From the cell containing the given text, extract its center point as [x, y] coordinate. 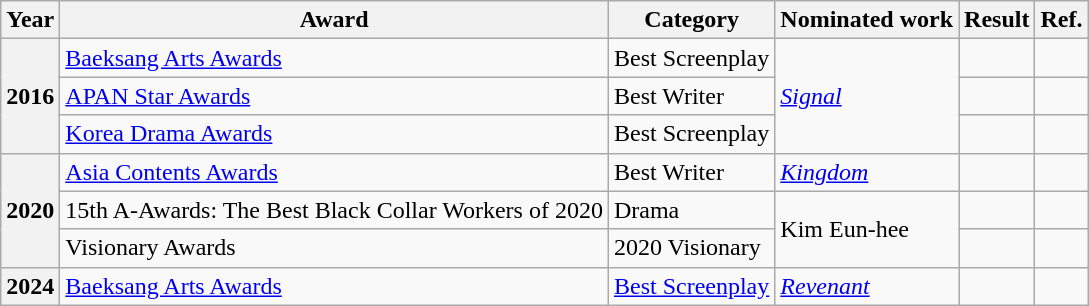
Year [30, 20]
Drama [691, 210]
Kingdom [867, 172]
APAN Star Awards [334, 96]
2016 [30, 96]
Revenant [867, 286]
Kim Eun-hee [867, 229]
Korea Drama Awards [334, 134]
2020 Visionary [691, 248]
15th A-Awards: The Best Black Collar Workers of 2020 [334, 210]
Nominated work [867, 20]
Visionary Awards [334, 248]
Ref. [1062, 20]
Result [997, 20]
2024 [30, 286]
Signal [867, 96]
Category [691, 20]
Award [334, 20]
2020 [30, 210]
Asia Contents Awards [334, 172]
